Return [X, Y] of the center of cell containing provided text 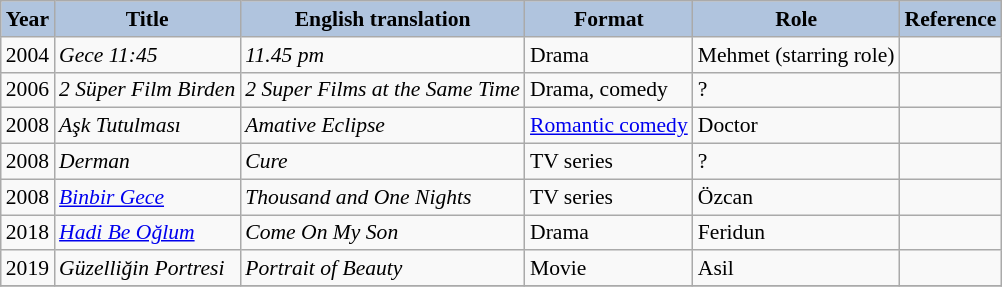
2006 [28, 90]
Binbir Gece [147, 197]
Feridun [796, 233]
Güzelliğin Portresi [147, 269]
Özcan [796, 197]
English translation [382, 19]
Format [609, 19]
Amative Eclipse [382, 126]
2018 [28, 233]
2 Super Films at the Same Time [382, 90]
Cure [382, 162]
Aşk Tutulması [147, 126]
2004 [28, 55]
2 Süper Film Birden [147, 90]
Mehmet (starring role) [796, 55]
Gece 11:45 [147, 55]
2019 [28, 269]
Reference [951, 19]
Year [28, 19]
Role [796, 19]
Derman [147, 162]
Movie [609, 269]
Romantic comedy [609, 126]
Drama, comedy [609, 90]
Portrait of Beauty [382, 269]
Doctor [796, 126]
Asil [796, 269]
Thousand and One Nights [382, 197]
Hadi Be Oğlum [147, 233]
Title [147, 19]
Come On My Son [382, 233]
11.45 pm [382, 55]
